Return [x, y] of the center of cell containing provided text 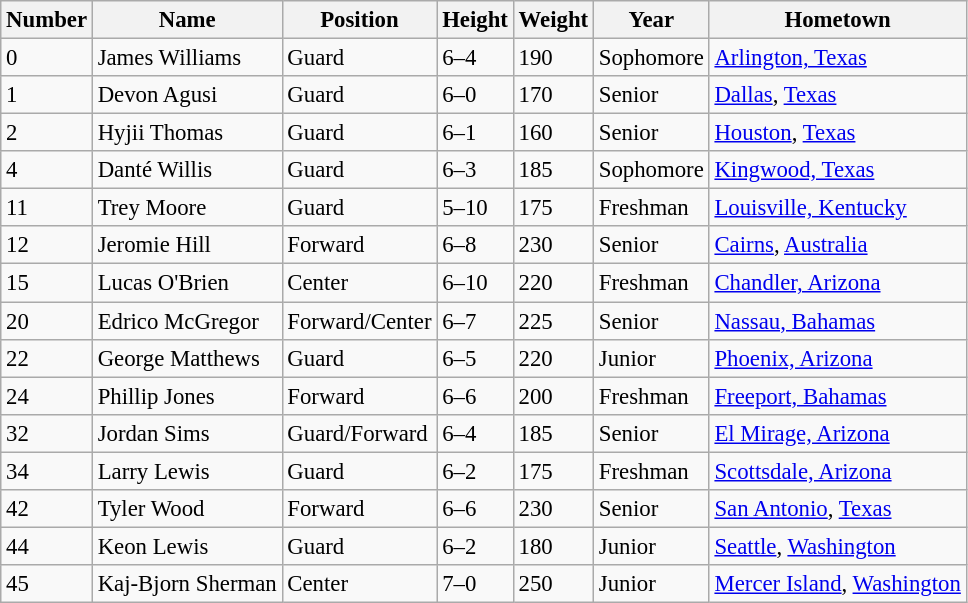
El Mirage, Arizona [838, 433]
2 [47, 133]
6–10 [475, 283]
32 [47, 433]
6–0 [475, 95]
22 [47, 358]
34 [47, 471]
11 [47, 208]
Height [475, 20]
24 [47, 396]
5–10 [475, 208]
Seattle, Washington [838, 546]
Weight [553, 20]
6–7 [475, 321]
Nassau, Bahamas [838, 321]
Devon Agusi [187, 95]
225 [553, 321]
Jeromie Hill [187, 245]
Danté Willis [187, 170]
45 [47, 584]
44 [47, 546]
160 [553, 133]
12 [47, 245]
6–1 [475, 133]
Keon Lewis [187, 546]
Edrico McGregor [187, 321]
Phoenix, Arizona [838, 358]
James Williams [187, 58]
190 [553, 58]
4 [47, 170]
Lucas O'Brien [187, 283]
Year [651, 20]
Hyjii Thomas [187, 133]
Trey Moore [187, 208]
Chandler, Arizona [838, 283]
1 [47, 95]
20 [47, 321]
Name [187, 20]
George Matthews [187, 358]
6–3 [475, 170]
0 [47, 58]
Arlington, Texas [838, 58]
Larry Lewis [187, 471]
Forward/Center [360, 321]
Louisville, Kentucky [838, 208]
Kingwood, Texas [838, 170]
Mercer Island, Washington [838, 584]
170 [553, 95]
Hometown [838, 20]
Guard/Forward [360, 433]
6–8 [475, 245]
7–0 [475, 584]
250 [553, 584]
Phillip Jones [187, 396]
200 [553, 396]
180 [553, 546]
Freeport, Bahamas [838, 396]
San Antonio, Texas [838, 509]
Jordan Sims [187, 433]
Houston, Texas [838, 133]
Tyler Wood [187, 509]
42 [47, 509]
Dallas, Texas [838, 95]
Cairns, Australia [838, 245]
6–5 [475, 358]
Scottsdale, Arizona [838, 471]
Position [360, 20]
Kaj-Bjorn Sherman [187, 584]
15 [47, 283]
Number [47, 20]
